For the text-containing cell, return its midpoint in [X, Y] coordinate format. 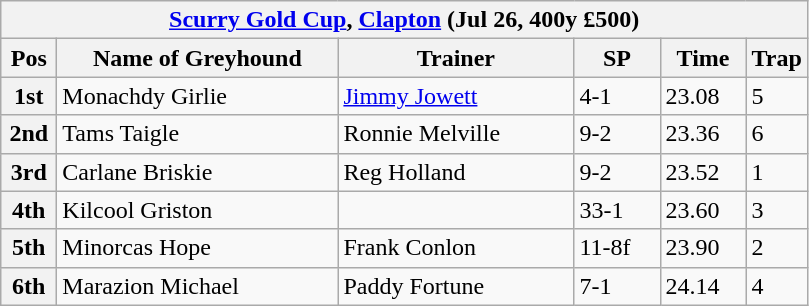
23.60 [703, 210]
Ronnie Melville [456, 134]
Time [703, 58]
2 [776, 248]
Paddy Fortune [456, 286]
5 [776, 96]
Carlane Briskie [198, 172]
Tams Taigle [198, 134]
3 [776, 210]
5th [29, 248]
Trainer [456, 58]
Trap [776, 58]
Scurry Gold Cup, Clapton (Jul 26, 400y £500) [404, 20]
33-1 [617, 210]
1st [29, 96]
Marazion Michael [198, 286]
SP [617, 58]
4th [29, 210]
23.52 [703, 172]
Kilcool Griston [198, 210]
Reg Holland [456, 172]
Minorcas Hope [198, 248]
11-8f [617, 248]
6 [776, 134]
Pos [29, 58]
3rd [29, 172]
6th [29, 286]
2nd [29, 134]
4 [776, 286]
23.90 [703, 248]
Jimmy Jowett [456, 96]
7-1 [617, 286]
Name of Greyhound [198, 58]
24.14 [703, 286]
23.08 [703, 96]
23.36 [703, 134]
Monachdy Girlie [198, 96]
4-1 [617, 96]
1 [776, 172]
Frank Conlon [456, 248]
